Scan for the cell matching the given text and deliver its (x, y) coordinate at center. 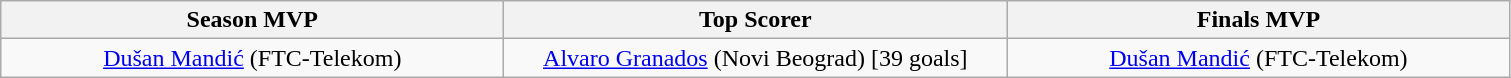
Top Scorer (756, 20)
Alvaro Granados (Novi Beograd) [39 goals] (756, 58)
Finals MVP (1258, 20)
Season MVP (252, 20)
